Provide the [x, y] coordinate of the cell's center where the given text is located.  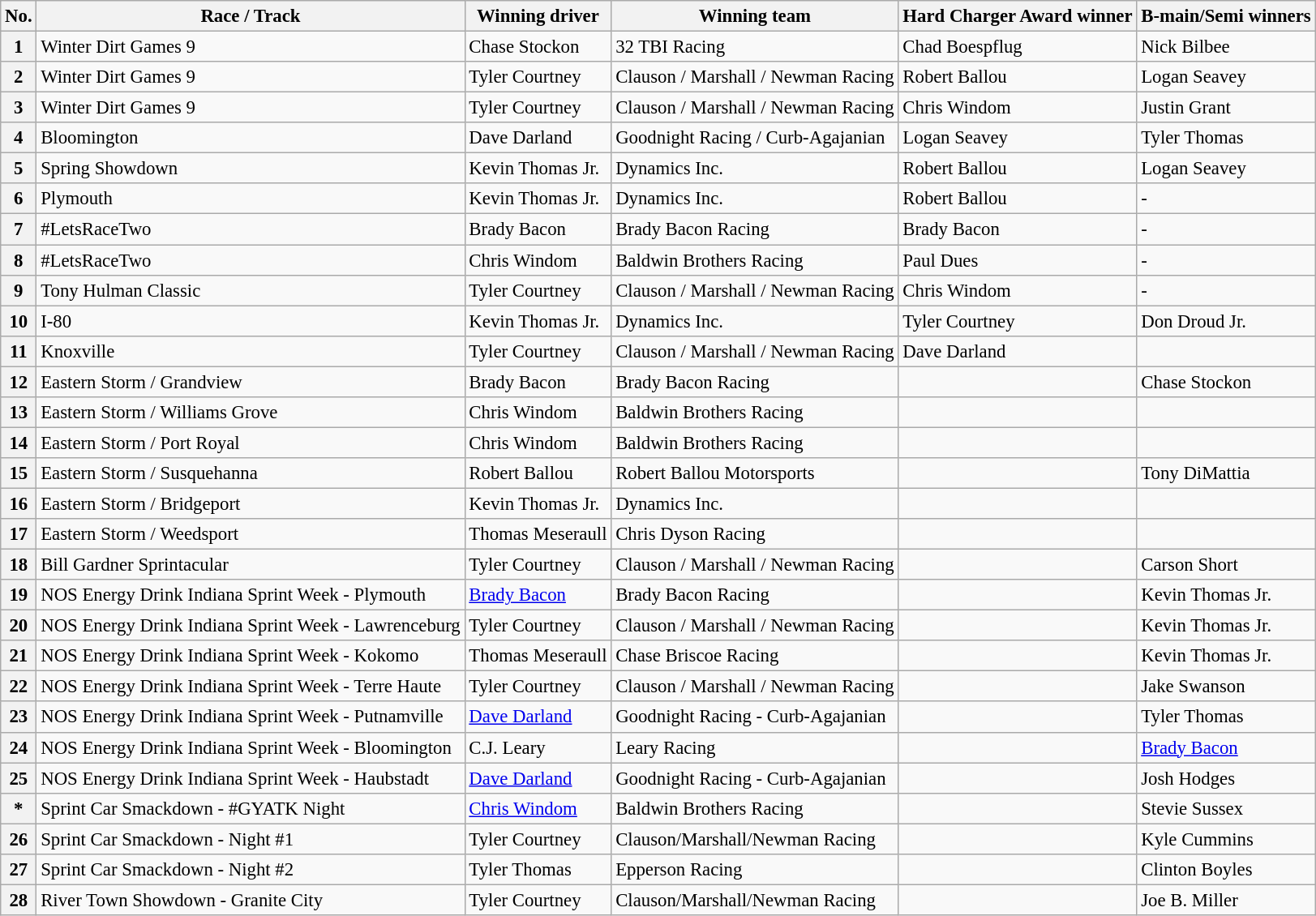
Robert Ballou Motorsports [755, 473]
NOS Energy Drink Indiana Sprint Week - Lawrenceburg [251, 626]
Tony Hulman Classic [251, 290]
9 [19, 290]
17 [19, 534]
15 [19, 473]
4 [19, 138]
28 [19, 900]
11 [19, 351]
Don Droud Jr. [1226, 321]
Goodnight Racing / Curb-Agajanian [755, 138]
Jake Swanson [1226, 687]
19 [19, 595]
6 [19, 199]
Winning driver [538, 16]
20 [19, 626]
Clinton Boyles [1226, 870]
NOS Energy Drink Indiana Sprint Week - Bloomington [251, 747]
23 [19, 717]
Josh Hodges [1226, 778]
NOS Energy Drink Indiana Sprint Week - Kokomo [251, 656]
Eastern Storm / Weedsport [251, 534]
Joe B. Miller [1226, 900]
Nick Bilbee [1226, 47]
22 [19, 687]
Sprint Car Smackdown - #GYATK Night [251, 808]
NOS Energy Drink Indiana Sprint Week - Haubstadt [251, 778]
Spring Showdown [251, 169]
13 [19, 413]
1 [19, 47]
Eastern Storm / Williams Grove [251, 413]
Bloomington [251, 138]
25 [19, 778]
Winning team [755, 16]
Chad Boespflug [1018, 47]
27 [19, 870]
No. [19, 16]
18 [19, 565]
Paul Dues [1018, 260]
Eastern Storm / Port Royal [251, 443]
I-80 [251, 321]
5 [19, 169]
Kyle Cummins [1226, 839]
2 [19, 77]
Eastern Storm / Susquehanna [251, 473]
Justin Grant [1226, 108]
7 [19, 229]
Sprint Car Smackdown - Night #1 [251, 839]
14 [19, 443]
Chase Briscoe Racing [755, 656]
12 [19, 382]
Bill Gardner Sprintacular [251, 565]
* [19, 808]
Chris Dyson Racing [755, 534]
NOS Energy Drink Indiana Sprint Week - Terre Haute [251, 687]
8 [19, 260]
Race / Track [251, 16]
Leary Racing [755, 747]
Carson Short [1226, 565]
Plymouth [251, 199]
B-main/Semi winners [1226, 16]
21 [19, 656]
26 [19, 839]
3 [19, 108]
Eastern Storm / Grandview [251, 382]
16 [19, 503]
C.J. Leary [538, 747]
Hard Charger Award winner [1018, 16]
24 [19, 747]
River Town Showdown - Granite City [251, 900]
32 TBI Racing [755, 47]
Epperson Racing [755, 870]
10 [19, 321]
Sprint Car Smackdown - Night #2 [251, 870]
Eastern Storm / Bridgeport [251, 503]
Stevie Sussex [1226, 808]
NOS Energy Drink Indiana Sprint Week - Putnamville [251, 717]
Tony DiMattia [1226, 473]
NOS Energy Drink Indiana Sprint Week - Plymouth [251, 595]
Knoxville [251, 351]
